Extract the (X, Y) coordinate from the center of the cell holding the provided text.  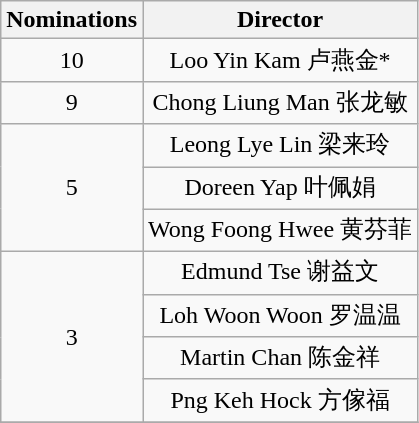
5 (72, 188)
9 (72, 102)
3 (72, 337)
Director (280, 20)
Nominations (72, 20)
Png Keh Hock 方傢福 (280, 400)
Chong Liung Man 张龙敏 (280, 102)
10 (72, 60)
Loo Yin Kam 卢燕金* (280, 60)
Doreen Yap 叶佩娟 (280, 188)
Loh Woon Woon 罗温温 (280, 316)
Martin Chan 陈金祥 (280, 358)
Wong Foong Hwee 黄芬菲 (280, 230)
Edmund Tse 谢益文 (280, 274)
Leong Lye Lin 梁来玲 (280, 146)
